Determine the [X, Y] coordinate at the center of the cell enclosing the given text.  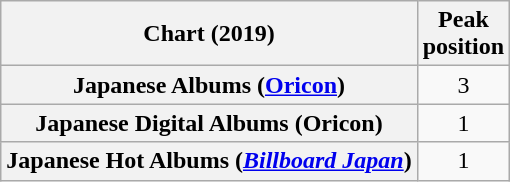
Japanese Hot Albums (Billboard Japan) [209, 161]
Chart (2019) [209, 34]
3 [463, 85]
Japanese Albums (Oricon) [209, 85]
Japanese Digital Albums (Oricon) [209, 123]
Peakposition [463, 34]
